From the cell containing the given text, extract its center point as [X, Y] coordinate. 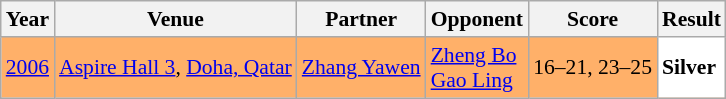
Result [692, 19]
Year [28, 19]
2006 [28, 68]
Silver [692, 68]
Opponent [478, 19]
16–21, 23–25 [592, 68]
Score [592, 19]
Venue [176, 19]
Aspire Hall 3, Doha, Qatar [176, 68]
Zheng Bo Gao Ling [478, 68]
Partner [362, 19]
Zhang Yawen [362, 68]
